Return the (X, Y) coordinate for the center point of the cell that contains the specified text.  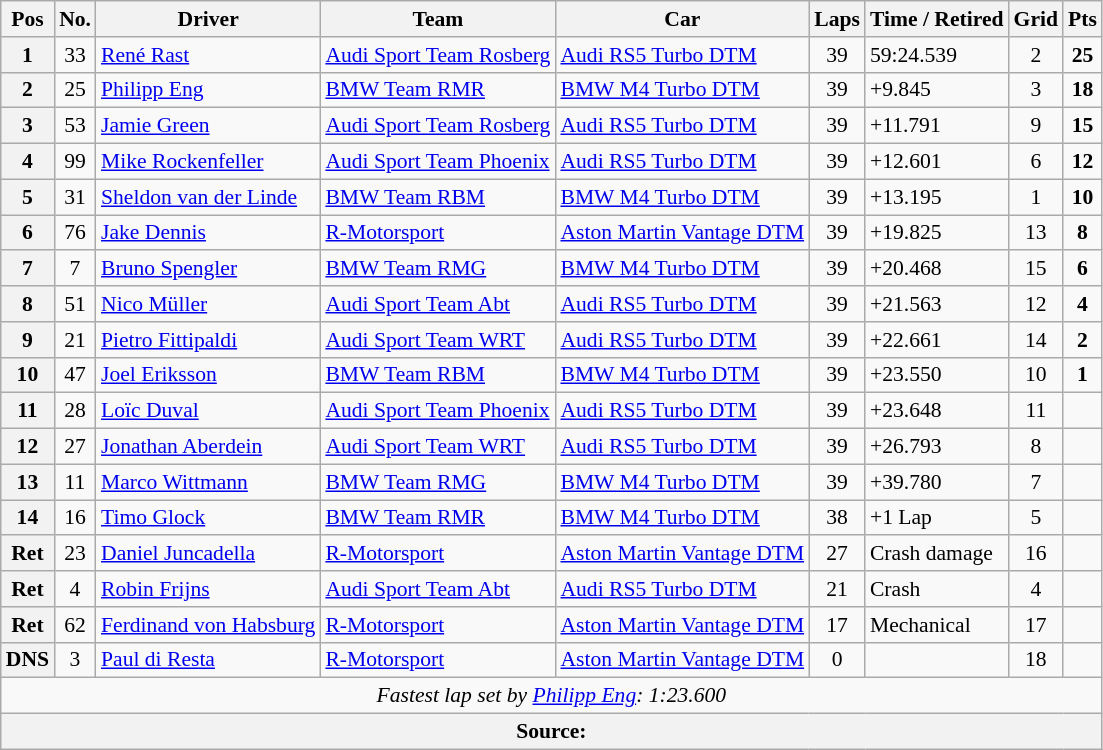
Time / Retired (937, 19)
Marco Wittmann (208, 482)
+22.661 (937, 340)
Bruno Spengler (208, 269)
Jake Dennis (208, 233)
+9.845 (937, 90)
31 (75, 197)
DNS (28, 660)
Car (682, 19)
Pietro Fittipaldi (208, 340)
33 (75, 55)
62 (75, 625)
Joel Eriksson (208, 375)
Paul di Resta (208, 660)
Daniel Juncadella (208, 554)
99 (75, 162)
Source: (552, 732)
+1 Lap (937, 518)
Fastest lap set by Philipp Eng: 1:23.600 (552, 696)
23 (75, 554)
+11.791 (937, 126)
No. (75, 19)
+13.195 (937, 197)
Grid (1036, 19)
Ferdinand von Habsburg (208, 625)
+23.550 (937, 375)
+39.780 (937, 482)
Laps (837, 19)
47 (75, 375)
Philipp Eng (208, 90)
+20.468 (937, 269)
28 (75, 411)
Sheldon van der Linde (208, 197)
Loïc Duval (208, 411)
Jamie Green (208, 126)
+19.825 (937, 233)
59:24.539 (937, 55)
Timo Glock (208, 518)
Jonathan Aberdein (208, 447)
Mike Rockenfeller (208, 162)
Crash (937, 589)
René Rast (208, 55)
Pts (1082, 19)
38 (837, 518)
53 (75, 126)
51 (75, 304)
Crash damage (937, 554)
Pos (28, 19)
Driver (208, 19)
Nico Müller (208, 304)
0 (837, 660)
+26.793 (937, 447)
Team (438, 19)
76 (75, 233)
Mechanical (937, 625)
+23.648 (937, 411)
Robin Frijns (208, 589)
+21.563 (937, 304)
+12.601 (937, 162)
